Output the [X, Y] coordinate of the center of the cell containing the given text.  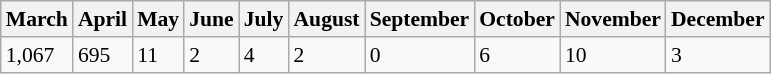
April [102, 19]
November [613, 19]
4 [264, 55]
10 [613, 55]
March [37, 19]
October [517, 19]
11 [158, 55]
1,067 [37, 55]
June [212, 19]
December [718, 19]
August [326, 19]
3 [718, 55]
July [264, 19]
0 [420, 55]
6 [517, 55]
May [158, 19]
695 [102, 55]
September [420, 19]
